Determine the [X, Y] coordinate at the center of the cell enclosing the given text.  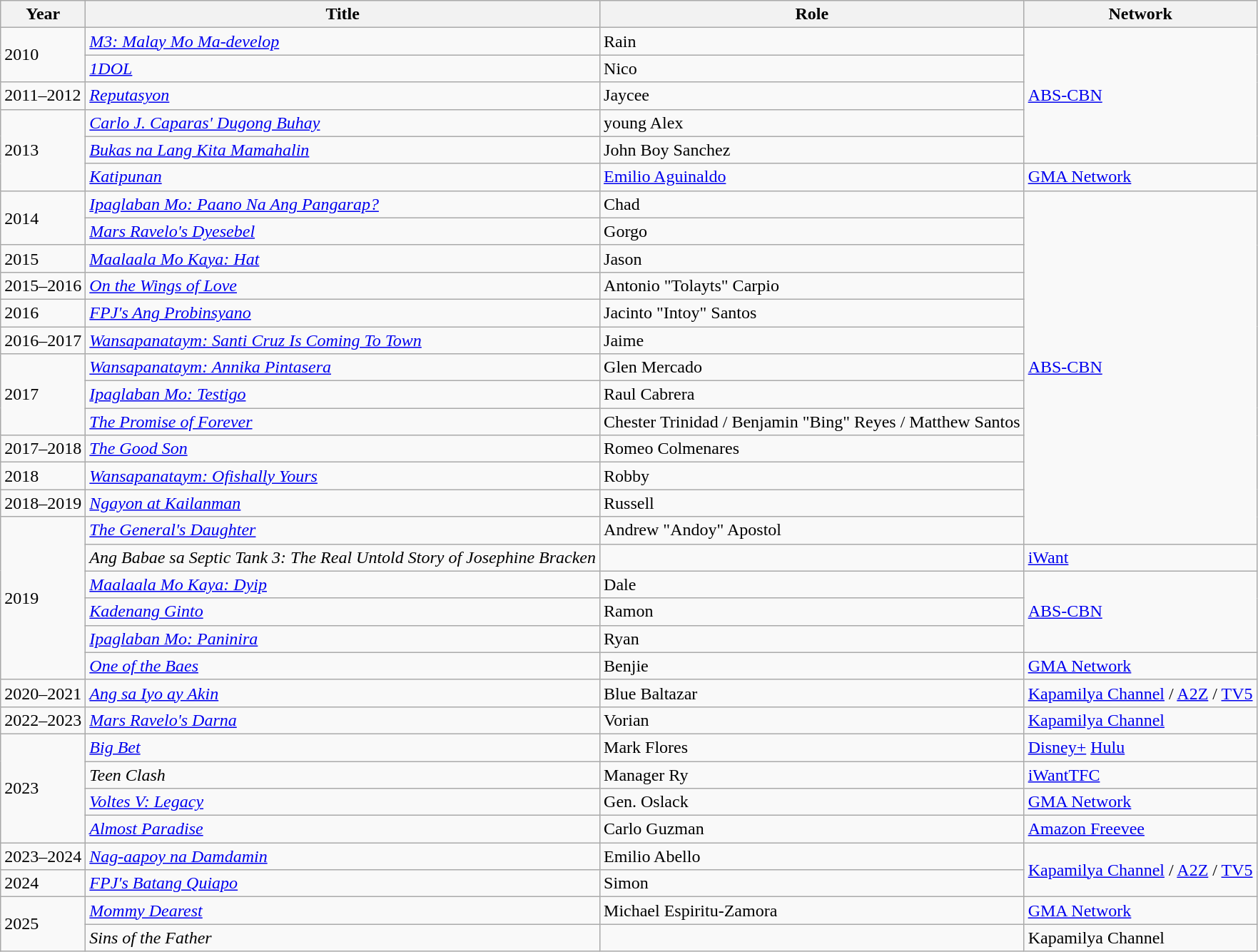
Jaime [812, 340]
Michael Espiritu-Zamora [812, 911]
Mars Ravelo's Darna [343, 720]
Chad [812, 204]
Emilio Abello [812, 856]
2024 [43, 883]
The Promise of Forever [343, 422]
Mark Flores [812, 747]
Wansapanataym: Santi Cruz Is Coming To Town [343, 340]
2016–2017 [43, 340]
2023–2024 [43, 856]
Bukas na Lang Kita Mamahalin [343, 150]
Jason [812, 258]
Title [343, 14]
2016 [43, 313]
iWantTFC [1140, 774]
2018–2019 [43, 503]
Amazon Freevee [1140, 829]
Year [43, 14]
Kadenang Ginto [343, 612]
Ipaglaban Mo: Paano Na Ang Pangarap? [343, 204]
iWant [1140, 557]
Mars Ravelo's Dyesebel [343, 231]
Nag-aapoy na Damdamin [343, 856]
Simon [812, 883]
2023 [43, 788]
Ramon [812, 612]
FPJ's Batang Quiapo [343, 883]
Sins of the Father [343, 938]
Mommy Dearest [343, 911]
Ang sa Iyo ay Akin [343, 693]
2010 [43, 55]
Manager Ry [812, 774]
Maalaala Mo Kaya: Dyip [343, 584]
young Alex [812, 123]
2018 [43, 476]
1DOL [343, 69]
Robby [812, 476]
Carlo Guzman [812, 829]
2022–2023 [43, 720]
Benjie [812, 666]
Emilio Aguinaldo [812, 177]
2013 [43, 150]
Maalaala Mo Kaya: Hat [343, 258]
On the Wings of Love [343, 285]
Rain [812, 41]
2020–2021 [43, 693]
2017 [43, 395]
Antonio "Tolayts" Carpio [812, 285]
Chester Trinidad / Benjamin "Bing" Reyes / Matthew Santos [812, 422]
2019 [43, 598]
M3: Malay Mo Ma-develop [343, 41]
Dale [812, 584]
Jaycee [812, 96]
Russell [812, 503]
Disney+ Hulu [1140, 747]
Ngayon at Kailanman [343, 503]
Teen Clash [343, 774]
Carlo J. Caparas' Dugong Buhay [343, 123]
Role [812, 14]
FPJ's Ang Probinsyano [343, 313]
Almost Paradise [343, 829]
Reputasyon [343, 96]
Vorian [812, 720]
Jacinto "Intoy" Santos [812, 313]
Wansapanataym: Annika Pintasera [343, 368]
The Good Son [343, 449]
2015–2016 [43, 285]
Big Bet [343, 747]
2011–2012 [43, 96]
Ipaglaban Mo: Paninira [343, 639]
Nico [812, 69]
Network [1140, 14]
The General's Daughter [343, 530]
Voltes V: Legacy [343, 802]
2025 [43, 924]
Katipunan [343, 177]
Romeo Colmenares [812, 449]
Wansapanataym: Ofishally Yours [343, 476]
2015 [43, 258]
Ang Babae sa Septic Tank 3: The Real Untold Story of Josephine Bracken [343, 557]
Raul Cabrera [812, 395]
Ipaglaban Mo: Testigo [343, 395]
Glen Mercado [812, 368]
2017–2018 [43, 449]
Gen. Oslack [812, 802]
Ryan [812, 639]
Andrew "Andoy" Apostol [812, 530]
2014 [43, 218]
Blue Baltazar [812, 693]
One of the Baes [343, 666]
Gorgo [812, 231]
John Boy Sanchez [812, 150]
